Extract the [x, y] coordinate from the center of the cell holding the provided text.  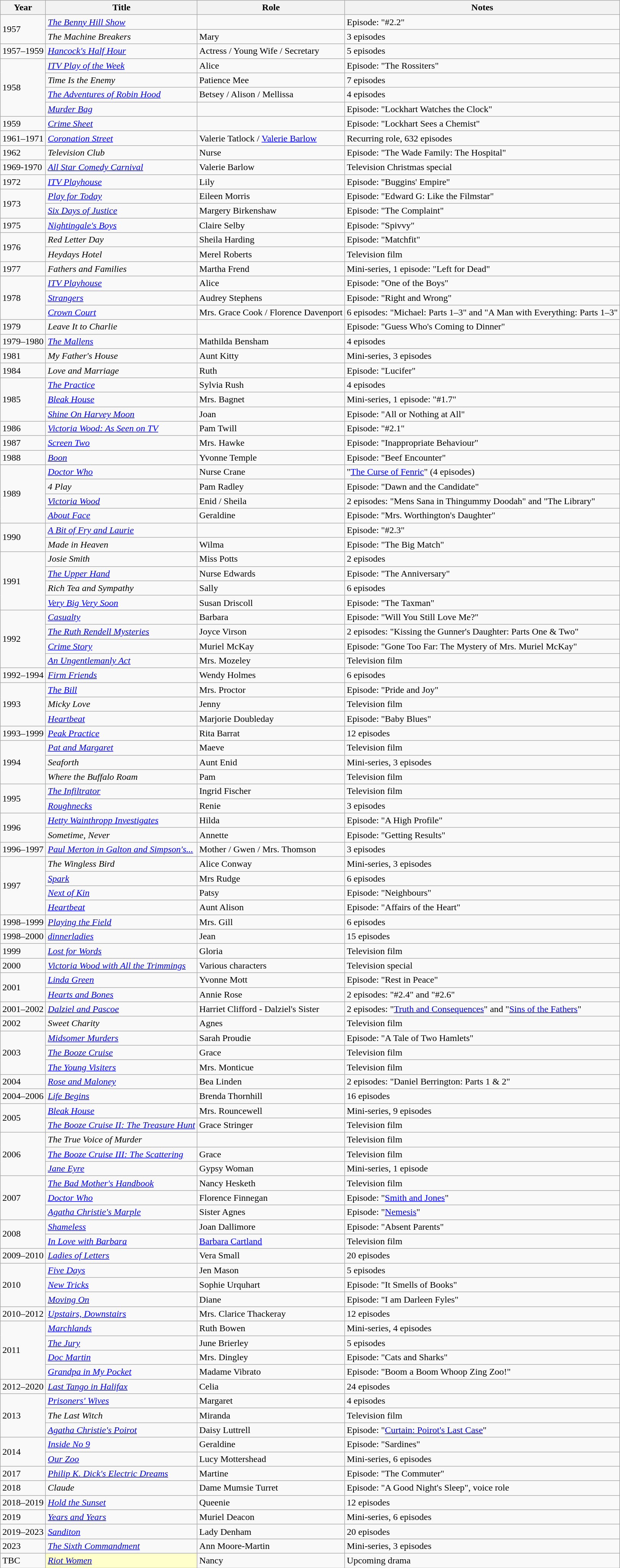
Sylvia Rush [271, 385]
Strangers [121, 298]
Sarah Proudie [271, 1038]
Roughnecks [121, 806]
Mini-series, 4 episodes [482, 1328]
About Face [121, 516]
Sally [271, 588]
Casualty [121, 617]
Enid / Sheila [271, 501]
1962 [23, 153]
The Ruth Rendell Mysteries [121, 631]
Episode: "Curtain: Poirot's Last Case" [482, 1430]
Grace Stringer [271, 1125]
In Love with Barbara [121, 1241]
Rich Tea and Sympathy [121, 588]
Moving On [121, 1299]
Firm Friends [121, 675]
1992–1994 [23, 675]
Episode: "Sardines" [482, 1444]
Harriet Clifford - Dalziel's Sister [271, 1009]
Lucy Mottershead [271, 1459]
Hancock's Half Hour [121, 51]
Valerie Tatlock / Valerie Barlow [271, 138]
Florence Finnegan [271, 1198]
Mrs Rudge [271, 878]
Episode: "A Good Night's Sleep", voice role [482, 1488]
Episode: "Will You Still Love Me?" [482, 617]
Jean [271, 937]
Gypsy Woman [271, 1169]
Celia [271, 1386]
Heydays Hotel [121, 254]
Hold the Sunset [121, 1502]
Susan Driscoll [271, 602]
Last Tango in Halifax [121, 1386]
The Booze Cruise II: The Treasure Hunt [121, 1125]
Episode: "Absent Parents" [482, 1227]
A Bit of Fry and Laurie [121, 530]
Sheila Harding [271, 240]
Aunt Kitty [271, 356]
New Tricks [121, 1285]
The Booze Cruise III: The Scattering [121, 1154]
Bea Linden [271, 1081]
Josie Smith [121, 559]
Prisoners' Wives [121, 1401]
Rita Barrat [271, 733]
7 episodes [482, 80]
1972 [23, 182]
Joan Dallimore [271, 1227]
Midsomer Murders [121, 1038]
Barbara [271, 617]
Spark [121, 878]
6 episodes: "Michael: Parts 1–3" and "A Man with Everything: Parts 1–3" [482, 312]
Episode: "A High Profile" [482, 820]
Queenie [271, 1502]
1979 [23, 327]
1998–2000 [23, 937]
Where the Buffalo Roam [121, 777]
The Adventures of Robin Hood [121, 95]
1990 [23, 537]
Daisy Luttrell [271, 1430]
Sanditon [121, 1531]
1979–1980 [23, 341]
Year [23, 8]
Episode: "Cats and Sharks" [482, 1358]
2003 [23, 1052]
Episode: "Gone Too Far: The Mystery of Mrs. Muriel McKay" [482, 646]
Dalziel and Pascoe [121, 1009]
Valerie Barlow [271, 167]
Miss Potts [271, 559]
Mother / Gwen / Mrs. Thomson [271, 849]
Agatha Christie's Marple [121, 1212]
2 episodes: "Daniel Berrington: Parts 1 & 2" [482, 1081]
1959 [23, 124]
Maeve [271, 748]
Episode: "Neighbours" [482, 893]
Rose and Maloney [121, 1081]
2005 [23, 1118]
Episode: "Buggins' Empire" [482, 182]
Mrs. Dingley [271, 1358]
The Wingless Bird [121, 864]
Mrs. Hawke [271, 443]
2006 [23, 1154]
Episode: "All or Nothing at All" [482, 414]
Wilma [271, 545]
The Booze Cruise [121, 1052]
2 episodes: "Mens Sana in Thingummy Doodah" and "The Library" [482, 501]
Inside No 9 [121, 1444]
Madame Vibrato [271, 1372]
1992 [23, 639]
Various characters [271, 966]
2008 [23, 1234]
Lady Denham [271, 1531]
Television Christmas special [482, 167]
Mini-series, 1 episode: "#1.7" [482, 399]
Episode: "Affairs of the Heart" [482, 908]
Ruth [271, 370]
2019 [23, 1517]
Patsy [271, 893]
Episode: "One of the Boys" [482, 283]
Episode: "Dawn and the Candidate" [482, 487]
Aunt Alison [271, 908]
1993–1999 [23, 733]
Episode: "Beef Encounter" [482, 458]
Grandpa in My Pocket [121, 1372]
Jane Eyre [121, 1169]
Merel Roberts [271, 254]
Mrs. Monticue [271, 1067]
2014 [23, 1452]
2019–2023 [23, 1531]
1994 [23, 762]
2023 [23, 1546]
Episode: "The Complaint" [482, 211]
1984 [23, 370]
Episode: "The Anniversary" [482, 574]
Diane [271, 1299]
Boon [121, 458]
Victoria Wood: As Seen on TV [121, 429]
1975 [23, 225]
2002 [23, 1023]
Sweet Charity [121, 1023]
Claude [121, 1488]
Renie [271, 806]
Pat and Margaret [121, 748]
Doc Martin [121, 1358]
Episode: "A Tale of Two Hamlets" [482, 1038]
Betsey / Alison / Mellissa [271, 95]
Episode: "The Rossiters" [482, 66]
Miranda [271, 1415]
Role [271, 8]
Ruth Bowen [271, 1328]
dinnerladies [121, 937]
Episode: "Inappropriate Behaviour" [482, 443]
Episode: "I am Darleen Fyles" [482, 1299]
Shameless [121, 1227]
2018–2019 [23, 1502]
Mary [271, 37]
2010 [23, 1285]
2013 [23, 1415]
The Young Visiters [121, 1067]
The Machine Breakers [121, 37]
Coronation Street [121, 138]
An Ungentlemanly Act [121, 661]
Six Days of Justice [121, 211]
Episode: "Rest in Peace" [482, 980]
2 episodes: "Kissing the Gunner's Daughter: Parts One & Two" [482, 631]
The Practice [121, 385]
Episode: "The Wade Family: The Hospital" [482, 153]
1993 [23, 704]
Leave It to Charlie [121, 327]
Episode: "Baby Blues" [482, 719]
Life Begins [121, 1096]
Very Big Very Soon [121, 602]
Ladies of Letters [121, 1256]
Peak Practice [121, 733]
2010–2012 [23, 1314]
The True Voice of Murder [121, 1140]
Gloria [271, 951]
Patience Mee [271, 80]
Annette [271, 835]
Fathers and Families [121, 269]
Ann Moore-Martin [271, 1546]
Episode: "Guess Who's Coming to Dinner" [482, 327]
Martine [271, 1473]
Pam Radley [271, 487]
1987 [23, 443]
Mini-series, 1 episode [482, 1169]
Joyce Virson [271, 631]
Dame Mumsie Turret [271, 1488]
Lost for Words [121, 951]
Episode: "Lockhart Watches the Clock" [482, 109]
1989 [23, 494]
Episode: "Boom a Boom Whoop Zing Zoo!" [482, 1372]
1985 [23, 399]
Nurse Edwards [271, 574]
Crown Court [121, 312]
Riot Women [121, 1560]
Episode: "#2.1" [482, 429]
Episode: "Pride and Joy" [482, 690]
Wendy Holmes [271, 675]
1988 [23, 458]
Jenny [271, 704]
2001–2002 [23, 1009]
Our Zoo [121, 1459]
The Bill [121, 690]
Episode: "Getting Results" [482, 835]
Next of Kin [121, 893]
Annie Rose [271, 994]
Agatha Christie's Poirot [121, 1430]
Episode: "Nemesis" [482, 1212]
Seaforth [121, 762]
Marjorie Doubleday [271, 719]
Hearts and Bones [121, 994]
Episode: "It Smells of Books" [482, 1285]
"The Curse of Fenric" (4 episodes) [482, 472]
Screen Two [121, 443]
Television Club [121, 153]
Nurse [271, 153]
Martha Frend [271, 269]
Micky Love [121, 704]
1991 [23, 581]
Nightingale's Boys [121, 225]
1958 [23, 87]
Television special [482, 966]
2004 [23, 1081]
The Last Witch [121, 1415]
Murder Bag [121, 109]
The Infiltrator [121, 791]
Brenda Thornhill [271, 1096]
The Upper Hand [121, 574]
Hilda [271, 820]
1978 [23, 298]
1981 [23, 356]
Red Letter Day [121, 240]
1973 [23, 204]
Alice Conway [271, 864]
Nancy [271, 1560]
1996–1997 [23, 849]
Pam [271, 777]
Victoria Wood with All the Trimmings [121, 966]
Upcoming drama [482, 1560]
2011 [23, 1350]
1969-1970 [23, 167]
2001 [23, 987]
1999 [23, 951]
Ingrid Fischer [271, 791]
Yvonne Temple [271, 458]
Nancy Hesketh [271, 1183]
Margaret [271, 1401]
Jen Mason [271, 1270]
4 Play [121, 487]
Actress / Young Wife / Secretary [271, 51]
2 episodes: "Truth and Consequences" and "Sins of the Fathers" [482, 1009]
1986 [23, 429]
Episode: "Lockhart Sees a Chemist" [482, 124]
Mrs. Bagnet [271, 399]
Aunt Enid [271, 762]
Episode: "Lucifer" [482, 370]
Notes [482, 8]
Claire Selby [271, 225]
The Sixth Commandment [121, 1546]
Philip K. Dick's Electric Dreams [121, 1473]
Vera Small [271, 1256]
The Mallens [121, 341]
Episode: "Smith and Jones" [482, 1198]
Mrs. Grace Cook / Florence Davenport [271, 312]
Episode: "Mrs. Worthington's Daughter" [482, 516]
Mini-series, 1 episode: "Left for Dead" [482, 269]
Mrs. Mozeley [271, 661]
Pam Twill [271, 429]
Episode: "The Big Match" [482, 545]
The Jury [121, 1343]
Recurring role, 632 episodes [482, 138]
1957 [23, 29]
Episode: "Matchfit" [482, 240]
Audrey Stephens [271, 298]
All Star Comedy Carnival [121, 167]
The Bad Mother's Handbook [121, 1183]
2 episodes [482, 559]
Episode: "The Commuter" [482, 1473]
Eileen Morris [271, 196]
1977 [23, 269]
Nurse Crane [271, 472]
1957–1959 [23, 51]
The Benny Hill Show [121, 22]
Playing the Field [121, 922]
Mini-series, 9 episodes [482, 1111]
Mathilda Bensham [271, 341]
Victoria Wood [121, 501]
ITV Play of the Week [121, 66]
2 episodes: "#2.4" and "#2.6" [482, 994]
Muriel Deacon [271, 1517]
Paul Merton in Galton and Simpson's... [121, 849]
15 episodes [482, 937]
Mrs. Clarice Thackeray [271, 1314]
My Father's House [121, 356]
Sometime, Never [121, 835]
Mrs. Rouncewell [271, 1111]
2004–2006 [23, 1096]
2017 [23, 1473]
Title [121, 8]
2012–2020 [23, 1386]
Barbara Cartland [271, 1241]
2009–2010 [23, 1256]
Upstairs, Downstairs [121, 1314]
Episode: "Spivvy" [482, 225]
1996 [23, 827]
Mrs. Proctor [271, 690]
Episode: "The Taxman" [482, 602]
Episode: "Right and Wrong" [482, 298]
Lily [271, 182]
2007 [23, 1198]
Crime Story [121, 646]
Episode: "#2.3" [482, 530]
Yvonne Mott [271, 980]
Hetty Wainthropp Investigates [121, 820]
June Brierley [271, 1343]
Joan [271, 414]
TBC [23, 1560]
Episode: "Edward G: Like the Filmstar" [482, 196]
Shine On Harvey Moon [121, 414]
Agnes [271, 1023]
Crime Sheet [121, 124]
16 episodes [482, 1096]
Linda Green [121, 980]
Made in Heaven [121, 545]
1961–1971 [23, 138]
Love and Marriage [121, 370]
2018 [23, 1488]
1997 [23, 885]
Play for Today [121, 196]
Margery Birkenshaw [271, 211]
2000 [23, 966]
Muriel McKay [271, 646]
Five Days [121, 1270]
Sophie Urquhart [271, 1285]
1995 [23, 798]
Sister Agnes [271, 1212]
Marchlands [121, 1328]
Mrs. Gill [271, 922]
1998–1999 [23, 922]
Episode: "#2.2" [482, 22]
24 episodes [482, 1386]
1976 [23, 247]
Years and Years [121, 1517]
Time Is the Enemy [121, 80]
